Determine the [X, Y] coordinate at the center of the cell enclosing the given text.  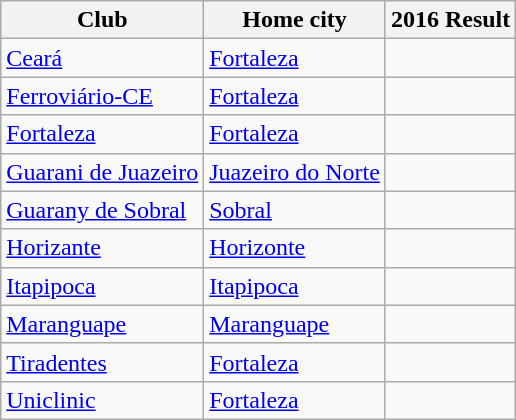
Horizante [102, 248]
Uniclinic [102, 400]
Tiradentes [102, 362]
Home city [295, 20]
Juazeiro do Norte [295, 172]
2016 Result [450, 20]
Guarany de Sobral [102, 210]
Club [102, 20]
Ceará [102, 58]
Ferroviário-CE [102, 96]
Sobral [295, 210]
Guarani de Juazeiro [102, 172]
Horizonte [295, 248]
